Pinpoint the cell where the given text exists, returning its (x, y) midpoint coordinate. 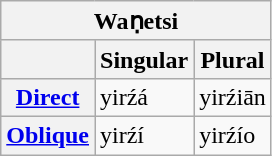
Oblique (48, 135)
Waṇetsi (136, 21)
Plural (233, 59)
yirźiān (233, 97)
yirźí (144, 135)
yirźá (144, 97)
Direct (48, 97)
yirźío (233, 135)
Singular (144, 59)
